Return (X, Y) of the center of cell containing provided text 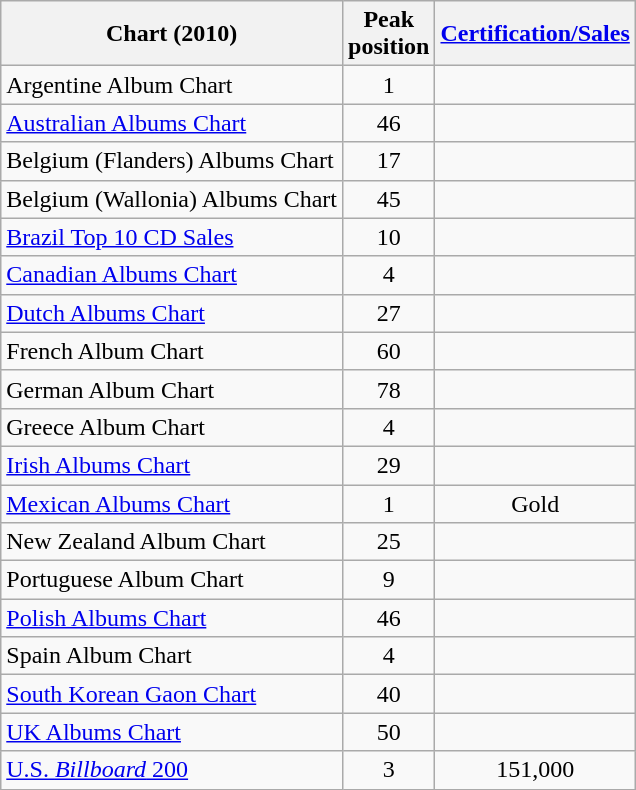
New Zealand Album Chart (172, 542)
South Korean Gaon Chart (172, 694)
Australian Albums Chart (172, 123)
Greece Album Chart (172, 427)
29 (389, 465)
78 (389, 389)
151,000 (535, 770)
UK Albums Chart (172, 732)
French Album Chart (172, 351)
Canadian Albums Chart (172, 275)
Polish Albums Chart (172, 618)
3 (389, 770)
50 (389, 732)
U.S. Billboard 200 (172, 770)
Dutch Albums Chart (172, 313)
Portuguese Album Chart (172, 580)
27 (389, 313)
Peakposition (389, 34)
17 (389, 161)
Belgium (Flanders) Albums Chart (172, 161)
9 (389, 580)
Irish Albums Chart (172, 465)
German Album Chart (172, 389)
25 (389, 542)
Argentine Album Chart (172, 85)
Gold (535, 503)
Brazil Top 10 CD Sales (172, 237)
60 (389, 351)
Mexican Albums Chart (172, 503)
Certification/Sales (535, 34)
45 (389, 199)
10 (389, 237)
Belgium (Wallonia) Albums Chart (172, 199)
40 (389, 694)
Chart (2010) (172, 34)
Spain Album Chart (172, 656)
